Provide the (x, y) coordinate of the cell's center where the given text is located.  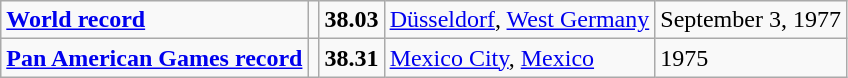
38.03 (352, 20)
Pan American Games record (154, 58)
38.31 (352, 58)
World record (154, 20)
Mexico City, Mexico (520, 58)
Düsseldorf, West Germany (520, 20)
September 3, 1977 (751, 20)
1975 (751, 58)
